Return [X, Y] of the center of cell containing provided text 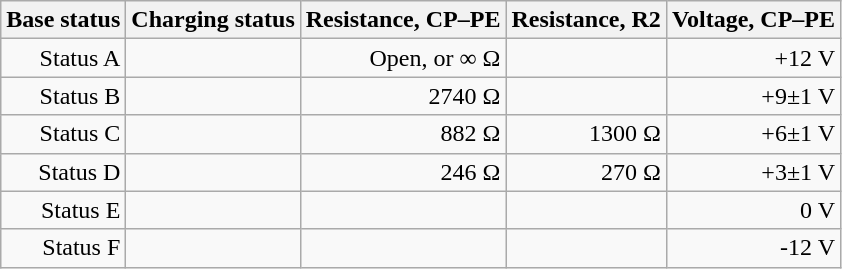
+9±1 V [753, 96]
Status A [64, 58]
Status D [64, 172]
1300 Ω [586, 134]
Resistance, CP–PE [403, 20]
+12 V [753, 58]
Status B [64, 96]
2740 Ω [403, 96]
882 Ω [403, 134]
Voltage, CP–PE [753, 20]
Charging status [213, 20]
Resistance, R2 [586, 20]
246 Ω [403, 172]
270 Ω [586, 172]
-12 V [753, 248]
0 V [753, 210]
+3±1 V [753, 172]
Open, or ∞ Ω [403, 58]
+6±1 V [753, 134]
Base status [64, 20]
Status C [64, 134]
Status E [64, 210]
Status F [64, 248]
